Extract the (x, y) coordinate from the center of the cell holding the provided text.  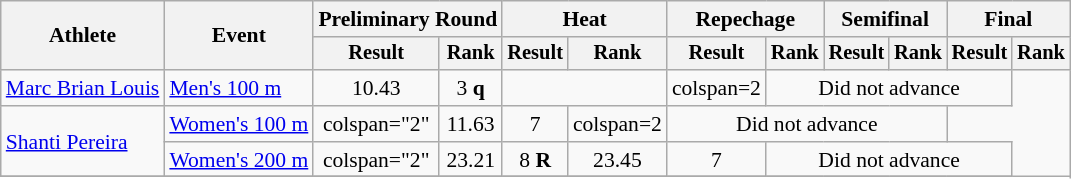
Women's 100 m (238, 124)
Event (238, 36)
Repechage (746, 19)
11.63 (470, 124)
23.45 (618, 160)
Marc Brian Louis (83, 88)
Women's 200 m (238, 160)
8 R (535, 160)
Preliminary Round (408, 19)
10.43 (376, 88)
Men's 100 m (238, 88)
Heat (584, 19)
Shanti Pereira (83, 142)
3 q (470, 88)
23.21 (470, 160)
Final (1008, 19)
Athlete (83, 36)
Semifinal (886, 19)
